Return (x, y) of the center of cell containing provided text 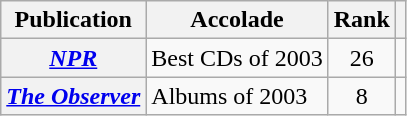
Best CDs of 2003 (237, 58)
8 (362, 96)
Accolade (237, 20)
Rank (362, 20)
Publication (74, 20)
The Observer (74, 96)
NPR (74, 58)
Albums of 2003 (237, 96)
26 (362, 58)
